Capture the cell that displays the provided text and extract its [X, Y] central coordinate. 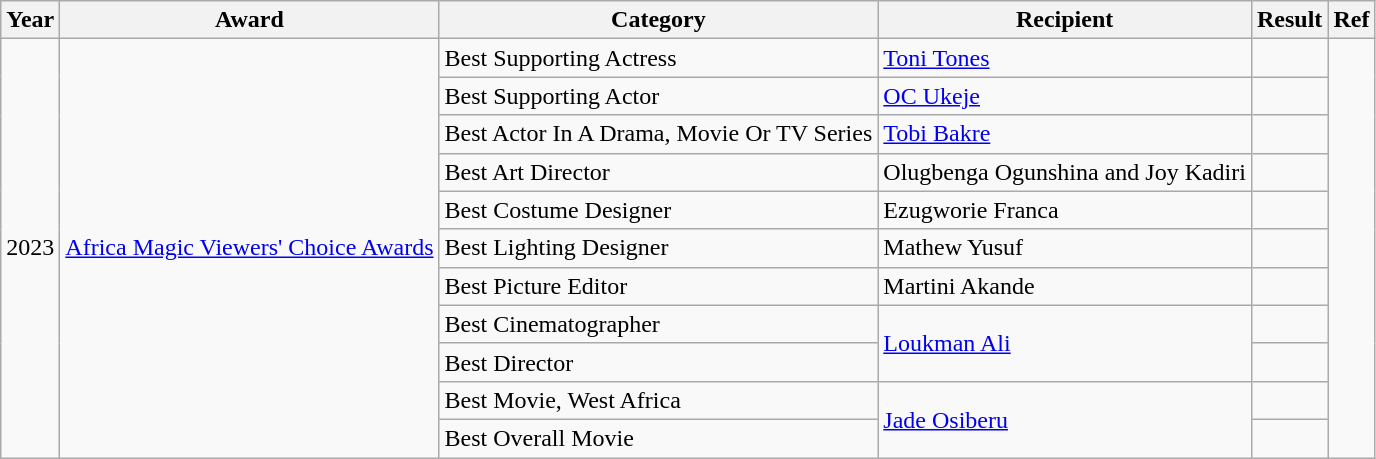
Best Lighting Designer [658, 248]
Loukman Ali [1065, 343]
Olugbenga Ogunshina and Joy Kadiri [1065, 172]
Ezugworie Franca [1065, 210]
Africa Magic Viewers' Choice Awards [250, 248]
Best Movie, West Africa [658, 400]
Toni Tones [1065, 58]
Best Supporting Actress [658, 58]
Best Cinematographer [658, 324]
Best Picture Editor [658, 286]
Best Director [658, 362]
Best Overall Movie [658, 438]
2023 [30, 248]
Jade Osiberu [1065, 419]
Best Costume Designer [658, 210]
Year [30, 20]
Recipient [1065, 20]
Mathew Yusuf [1065, 248]
Category [658, 20]
Martini Akande [1065, 286]
Best Art Director [658, 172]
Result [1289, 20]
Best Supporting Actor [658, 96]
Ref [1352, 20]
OC Ukeje [1065, 96]
Best Actor In A Drama, Movie Or TV Series [658, 134]
Award [250, 20]
Tobi Bakre [1065, 134]
